Pinpoint the cell where the given text exists, returning its [x, y] midpoint coordinate. 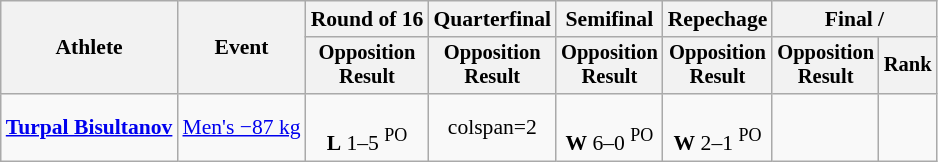
Athlete [90, 48]
W 6–0 PO [610, 128]
colspan=2 [492, 128]
Round of 16 [368, 19]
Quarterfinal [492, 19]
Repechage [718, 19]
Rank [908, 66]
W 2–1 PO [718, 128]
Men's −87 kg [241, 128]
Event [241, 48]
L 1–5 PO [368, 128]
Turpal Bisultanov [90, 128]
Semifinal [610, 19]
Final / [854, 19]
